Scan for the cell matching the given text and deliver its (x, y) coordinate at center. 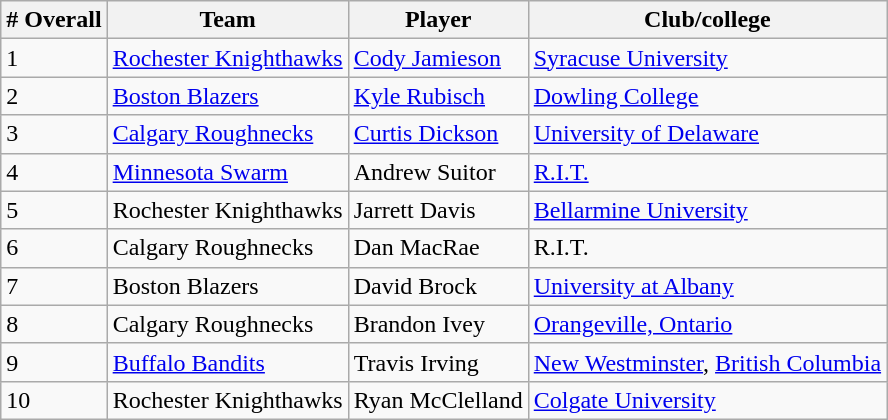
University of Delaware (707, 134)
4 (54, 172)
3 (54, 134)
1 (54, 58)
Ryan McClelland (438, 400)
Jarrett Davis (438, 210)
7 (54, 286)
Brandon Ivey (438, 324)
Orangeville, Ontario (707, 324)
Minnesota Swarm (228, 172)
Club/college (707, 20)
# Overall (54, 20)
Dowling College (707, 96)
David Brock (438, 286)
6 (54, 248)
Colgate University (707, 400)
Travis Irving (438, 362)
New Westminster, British Columbia (707, 362)
10 (54, 400)
University at Albany (707, 286)
Syracuse University (707, 58)
Player (438, 20)
2 (54, 96)
Andrew Suitor (438, 172)
Team (228, 20)
Bellarmine University (707, 210)
Curtis Dickson (438, 134)
Dan MacRae (438, 248)
8 (54, 324)
Cody Jamieson (438, 58)
Kyle Rubisch (438, 96)
Buffalo Bandits (228, 362)
9 (54, 362)
5 (54, 210)
